Determine the (x, y) coordinate at the center of the cell enclosing the given text.  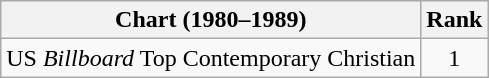
Rank (454, 20)
Chart (1980–1989) (211, 20)
US Billboard Top Contemporary Christian (211, 58)
1 (454, 58)
